From the cell containing the given text, extract its center point as (x, y) coordinate. 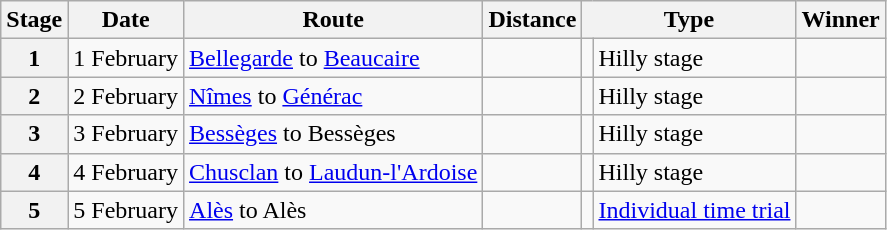
5 (34, 210)
4 (34, 172)
Date (126, 20)
Distance (532, 20)
Alès to Alès (334, 210)
Bellegarde to Beaucaire (334, 58)
Bessèges to Bessèges (334, 134)
5 February (126, 210)
1 (34, 58)
2 February (126, 96)
1 February (126, 58)
Individual time trial (694, 210)
Winner (840, 20)
Route (334, 20)
2 (34, 96)
Stage (34, 20)
3 February (126, 134)
Type (689, 20)
Chusclan to Laudun-l'Ardoise (334, 172)
3 (34, 134)
Nîmes to Générac (334, 96)
4 February (126, 172)
